Return (x, y) of the center of cell containing provided text 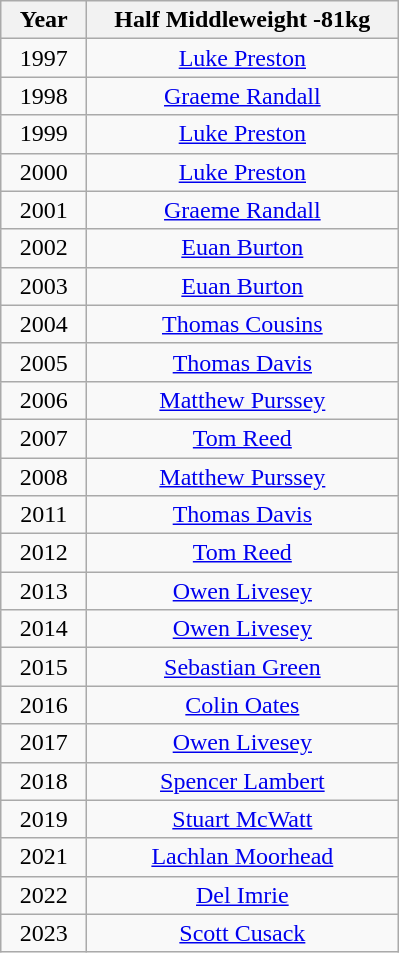
Lachlan Moorhead (242, 857)
2021 (44, 857)
2008 (44, 477)
2023 (44, 933)
2012 (44, 553)
2006 (44, 400)
2011 (44, 515)
2016 (44, 705)
2001 (44, 210)
Del Imrie (242, 895)
Stuart McWatt (242, 819)
2000 (44, 172)
2019 (44, 819)
2014 (44, 629)
Year (44, 20)
Half Middleweight -81kg (242, 20)
2003 (44, 286)
Colin Oates (242, 705)
2013 (44, 591)
Spencer Lambert (242, 781)
1999 (44, 134)
Sebastian Green (242, 667)
1998 (44, 96)
Thomas Cousins (242, 324)
2007 (44, 438)
2022 (44, 895)
2002 (44, 248)
Scott Cusack (242, 933)
2018 (44, 781)
2004 (44, 324)
2017 (44, 743)
1997 (44, 58)
2015 (44, 667)
2005 (44, 362)
